Search for the cell housing the specified text and yield its (X, Y) center coordinate. 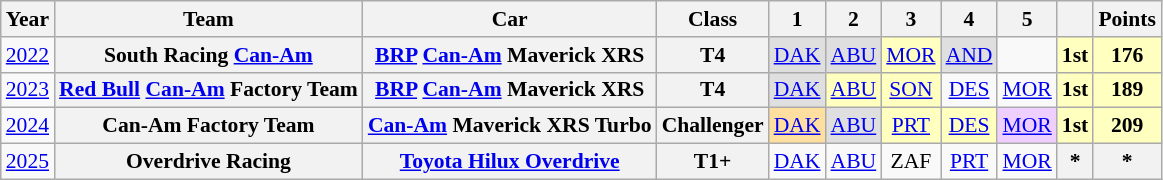
South Racing Can-Am (208, 55)
3 (910, 19)
Car (510, 19)
AND (970, 55)
2 (854, 19)
ZAF (910, 162)
2024 (28, 126)
1 (798, 19)
2022 (28, 55)
Can-Am Factory Team (208, 126)
Can-Am Maverick XRS Turbo (510, 126)
Toyota Hilux Overdrive (510, 162)
Challenger (713, 126)
2025 (28, 162)
Points (1127, 19)
176 (1127, 55)
209 (1127, 126)
Red Bull Can-Am Factory Team (208, 90)
5 (1026, 19)
T1+ (713, 162)
Class (713, 19)
189 (1127, 90)
Team (208, 19)
4 (970, 19)
Year (28, 19)
2023 (28, 90)
SON (910, 90)
Overdrive Racing (208, 162)
